Pinpoint the cell where the given text exists, returning its [x, y] midpoint coordinate. 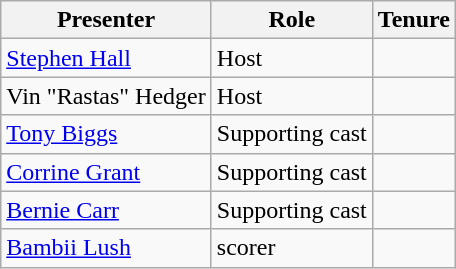
Corrine Grant [106, 172]
Bernie Carr [106, 210]
Vin "Rastas" Hedger [106, 96]
Stephen Hall [106, 58]
scorer [292, 248]
Bambii Lush [106, 248]
Tony Biggs [106, 134]
Tenure [414, 20]
Role [292, 20]
Presenter [106, 20]
